Capture the cell that displays the provided text and extract its (X, Y) central coordinate. 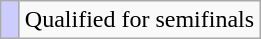
Qualified for semifinals (139, 20)
